Output the (X, Y) coordinate of the center of the cell containing the given text.  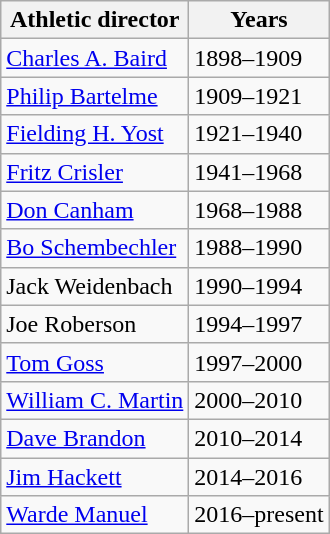
Charles A. Baird (95, 58)
William C. Martin (95, 400)
Joe Roberson (95, 324)
Philip Bartelme (95, 96)
1997–2000 (259, 362)
2010–2014 (259, 438)
Jack Weidenbach (95, 286)
1990–1994 (259, 286)
2000–2010 (259, 400)
1921–1940 (259, 134)
Dave Brandon (95, 438)
1941–1968 (259, 172)
Warde Manuel (95, 515)
Years (259, 20)
1988–1990 (259, 248)
Athletic director (95, 20)
1968–1988 (259, 210)
1909–1921 (259, 96)
Fritz Crisler (95, 172)
Tom Goss (95, 362)
2016–present (259, 515)
2014–2016 (259, 477)
Don Canham (95, 210)
1994–1997 (259, 324)
Bo Schembechler (95, 248)
Fielding H. Yost (95, 134)
1898–1909 (259, 58)
Jim Hackett (95, 477)
